Scan for the cell matching the given text and deliver its (x, y) coordinate at center. 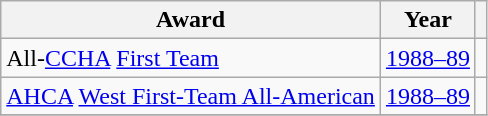
AHCA West First-Team All-American (191, 96)
Year (428, 20)
All-CCHA First Team (191, 58)
Award (191, 20)
